Extract the (X, Y) coordinate from the center of the cell holding the provided text.  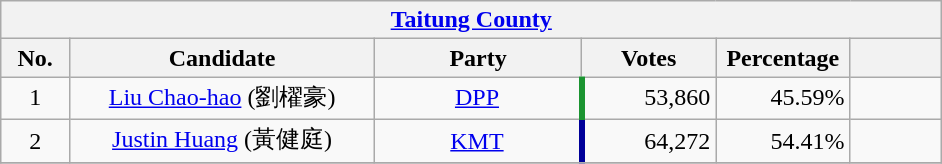
Justin Huang (黃健庭) (222, 140)
64,272 (649, 140)
DPP (478, 98)
Party (478, 58)
Percentage (783, 58)
53,860 (649, 98)
1 (36, 98)
Liu Chao-hao (劉櫂豪) (222, 98)
No. (36, 58)
KMT (478, 140)
Candidate (222, 58)
Taitung County (472, 20)
45.59% (783, 98)
54.41% (783, 140)
2 (36, 140)
Votes (649, 58)
